Search for the cell housing the specified text and yield its [X, Y] center coordinate. 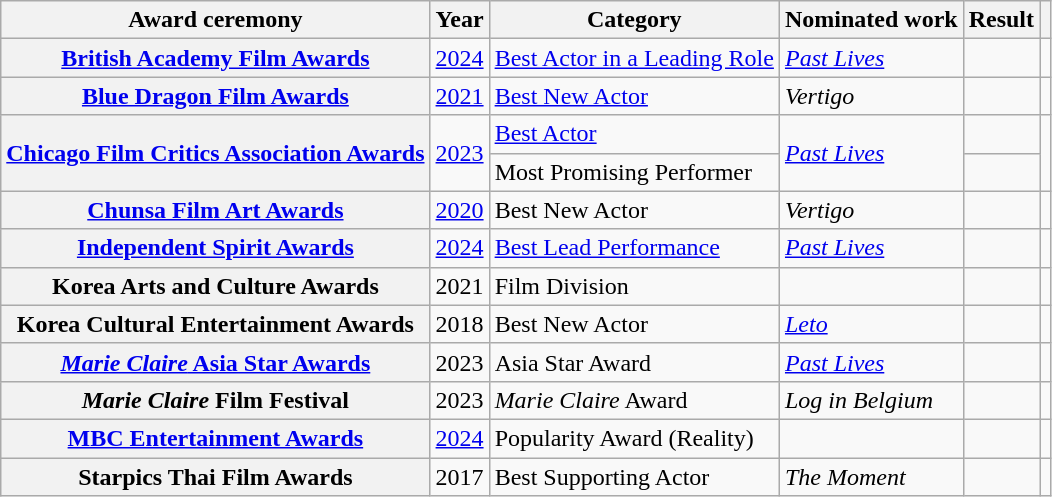
Log in Belgium [871, 400]
Best Lead Performance [634, 248]
Korea Cultural Entertainment Awards [216, 324]
Best Supporting Actor [634, 477]
British Academy Film Awards [216, 58]
Result [1001, 20]
Asia Star Award [634, 362]
Marie Claire Award [634, 400]
Marie Claire Asia Star Awards [216, 362]
Best Actor in a Leading Role [634, 58]
Year [460, 20]
2020 [460, 210]
The Moment [871, 477]
Marie Claire Film Festival [216, 400]
Independent Spirit Awards [216, 248]
Starpics Thai Film Awards [216, 477]
Leto [871, 324]
Korea Arts and Culture Awards [216, 286]
Film Division [634, 286]
Award ceremony [216, 20]
Chunsa Film Art Awards [216, 210]
Best Actor [634, 134]
Chicago Film Critics Association Awards [216, 153]
Category [634, 20]
Popularity Award (Reality) [634, 438]
2018 [460, 324]
2017 [460, 477]
Nominated work [871, 20]
Most Promising Performer [634, 172]
Blue Dragon Film Awards [216, 96]
MBC Entertainment Awards [216, 438]
